Scan for the cell matching the given text and deliver its [X, Y] coordinate at center. 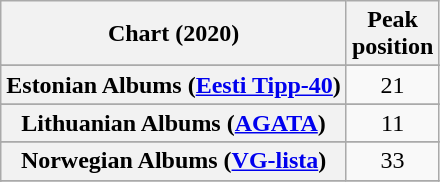
11 [392, 123]
21 [392, 85]
Lithuanian Albums (AGATA) [174, 123]
Chart (2020) [174, 34]
Estonian Albums (Eesti Tipp-40) [174, 85]
Norwegian Albums (VG-lista) [174, 161]
Peakposition [392, 34]
33 [392, 161]
